Return the [X, Y] coordinate for the center point of the cell that contains the specified text.  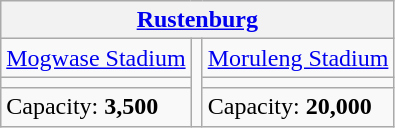
Moruleng Stadium [298, 58]
Capacity: 20,000 [298, 107]
Mogwase Stadium [96, 58]
Rustenburg [198, 20]
Capacity: 3,500 [96, 107]
